Search for the cell housing the specified text and yield its [X, Y] center coordinate. 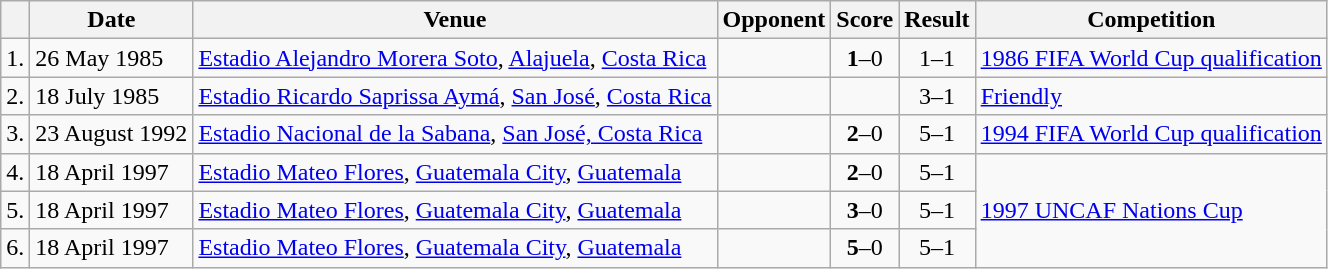
Result [937, 20]
Friendly [1151, 96]
3–1 [937, 96]
1–0 [865, 58]
1994 FIFA World Cup qualification [1151, 134]
18 July 1985 [112, 96]
23 August 1992 [112, 134]
1–1 [937, 58]
Venue [455, 20]
Score [865, 20]
1986 FIFA World Cup qualification [1151, 58]
4. [16, 172]
6. [16, 248]
Date [112, 20]
5–0 [865, 248]
3–0 [865, 210]
Estadio Alejandro Morera Soto, Alajuela, Costa Rica [455, 58]
1. [16, 58]
5. [16, 210]
2. [16, 96]
3. [16, 134]
Estadio Ricardo Saprissa Aymá, San José, Costa Rica [455, 96]
26 May 1985 [112, 58]
1997 UNCAF Nations Cup [1151, 210]
Estadio Nacional de la Sabana, San José, Costa Rica [455, 134]
Opponent [774, 20]
Competition [1151, 20]
